Return the [X, Y] coordinate for the center point of the cell that contains the specified text.  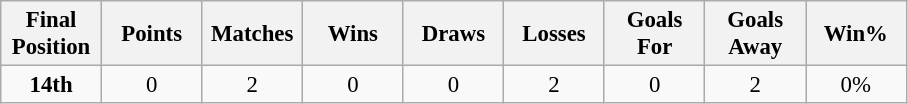
Win% [856, 34]
14th [52, 85]
0% [856, 85]
Goals For [654, 34]
Draws [454, 34]
Losses [554, 34]
Goals Away [756, 34]
Points [152, 34]
Matches [252, 34]
Final Position [52, 34]
Wins [354, 34]
